Search for the cell housing the specified text and yield its [x, y] center coordinate. 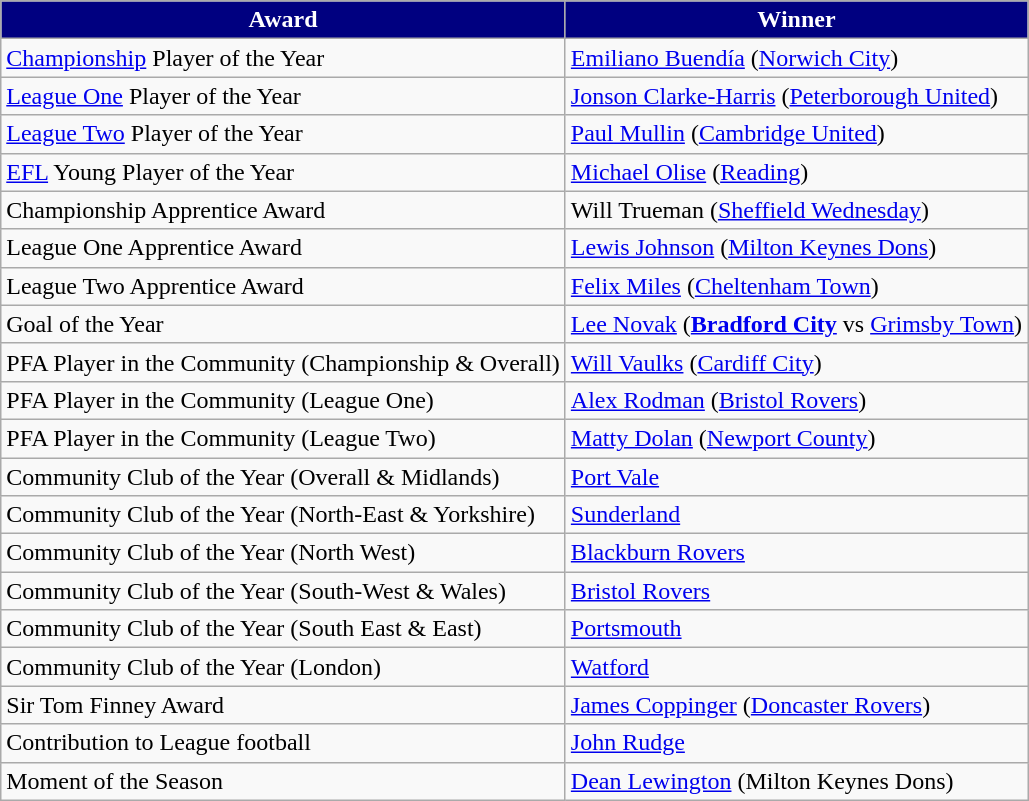
Will Trueman (Sheffield Wednesday) [796, 210]
EFL Young Player of the Year [284, 172]
Goal of the Year [284, 324]
Moment of the Season [284, 781]
Dean Lewington (Milton Keynes Dons) [796, 781]
Portsmouth [796, 629]
League One Apprentice Award [284, 248]
Championship Apprentice Award [284, 210]
League Two Player of the Year [284, 134]
Emiliano Buendía (Norwich City) [796, 58]
Community Club of the Year (London) [284, 667]
Blackburn Rovers [796, 553]
Community Club of the Year (South East & East) [284, 629]
League One Player of the Year [284, 96]
Sir Tom Finney Award [284, 705]
Jonson Clarke-Harris (Peterborough United) [796, 96]
James Coppinger (Doncaster Rovers) [796, 705]
Port Vale [796, 477]
Community Club of the Year (South-West & Wales) [284, 591]
Community Club of the Year (North-East & Yorkshire) [284, 515]
Community Club of the Year (Overall & Midlands) [284, 477]
Lee Novak (Bradford City vs Grimsby Town) [796, 324]
Paul Mullin (Cambridge United) [796, 134]
Matty Dolan (Newport County) [796, 438]
Contribution to League football [284, 743]
Winner [796, 20]
Felix Miles (Cheltenham Town) [796, 286]
Championship Player of the Year [284, 58]
Award [284, 20]
Alex Rodman (Bristol Rovers) [796, 400]
PFA Player in the Community (League Two) [284, 438]
John Rudge [796, 743]
Community Club of the Year (North West) [284, 553]
League Two Apprentice Award [284, 286]
PFA Player in the Community (League One) [284, 400]
PFA Player in the Community (Championship & Overall) [284, 362]
Watford [796, 667]
Michael Olise (Reading) [796, 172]
Will Vaulks (Cardiff City) [796, 362]
Lewis Johnson (Milton Keynes Dons) [796, 248]
Sunderland [796, 515]
Bristol Rovers [796, 591]
